Determine the [x, y] coordinate at the center of the cell enclosing the given text.  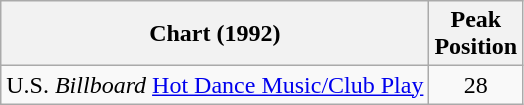
U.S. Billboard Hot Dance Music/Club Play [215, 85]
28 [476, 85]
PeakPosition [476, 34]
Chart (1992) [215, 34]
